Return the (x, y) coordinate for the center point of the cell that contains the specified text.  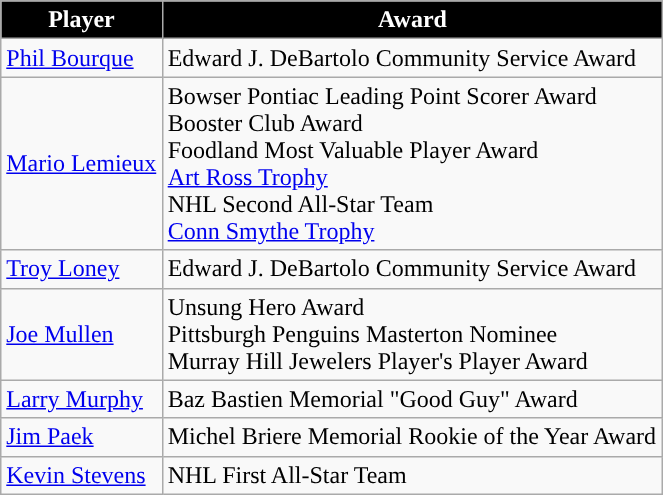
Kevin Stevens (82, 475)
Joe Mullen (82, 334)
NHL First All-Star Team (412, 475)
Baz Bastien Memorial "Good Guy" Award (412, 399)
Mario Lemieux (82, 164)
Jim Paek (82, 437)
Unsung Hero AwardPittsburgh Penguins Masterton NomineeMurray Hill Jewelers Player's Player Award (412, 334)
Award (412, 20)
Phil Bourque (82, 58)
Troy Loney (82, 269)
Larry Murphy (82, 399)
Player (82, 20)
Michel Briere Memorial Rookie of the Year Award (412, 437)
